Search for the cell housing the specified text and yield its [x, y] center coordinate. 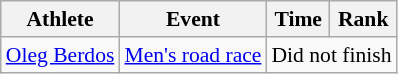
Rank [364, 19]
Athlete [60, 19]
Did not finish [331, 55]
Event [192, 19]
Oleg Berdos [60, 55]
Men's road race [192, 55]
Time [298, 19]
